Extract the (x, y) coordinate from the center of the cell holding the provided text.  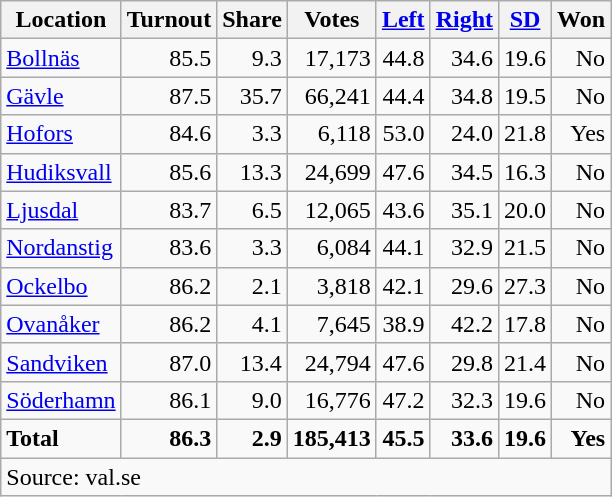
6,084 (332, 248)
33.6 (464, 438)
Ljusdal (61, 210)
35.7 (252, 96)
86.3 (169, 438)
Hudiksvall (61, 172)
38.9 (403, 324)
12,065 (332, 210)
85.5 (169, 58)
29.6 (464, 286)
29.8 (464, 362)
Hofors (61, 134)
Votes (332, 20)
13.3 (252, 172)
66,241 (332, 96)
21.5 (526, 248)
Left (403, 20)
16,776 (332, 400)
9.3 (252, 58)
42.2 (464, 324)
83.6 (169, 248)
Gävle (61, 96)
35.1 (464, 210)
Ockelbo (61, 286)
Turnout (169, 20)
19.5 (526, 96)
44.4 (403, 96)
87.0 (169, 362)
13.4 (252, 362)
45.5 (403, 438)
85.6 (169, 172)
Bollnäs (61, 58)
3,818 (332, 286)
9.0 (252, 400)
17.8 (526, 324)
185,413 (332, 438)
Nordanstig (61, 248)
34.8 (464, 96)
87.5 (169, 96)
Sandviken (61, 362)
Right (464, 20)
83.7 (169, 210)
43.6 (403, 210)
44.8 (403, 58)
47.2 (403, 400)
17,173 (332, 58)
53.0 (403, 134)
Total (61, 438)
32.9 (464, 248)
Source: val.se (306, 477)
16.3 (526, 172)
24,794 (332, 362)
21.4 (526, 362)
44.1 (403, 248)
4.1 (252, 324)
42.1 (403, 286)
Won (582, 20)
SD (526, 20)
24.0 (464, 134)
2.9 (252, 438)
21.8 (526, 134)
24,699 (332, 172)
Location (61, 20)
86.1 (169, 400)
Ovanåker (61, 324)
84.6 (169, 134)
6.5 (252, 210)
Söderhamn (61, 400)
7,645 (332, 324)
34.6 (464, 58)
27.3 (526, 286)
Share (252, 20)
32.3 (464, 400)
6,118 (332, 134)
20.0 (526, 210)
34.5 (464, 172)
2.1 (252, 286)
